Scan for the cell matching the given text and deliver its [x, y] coordinate at center. 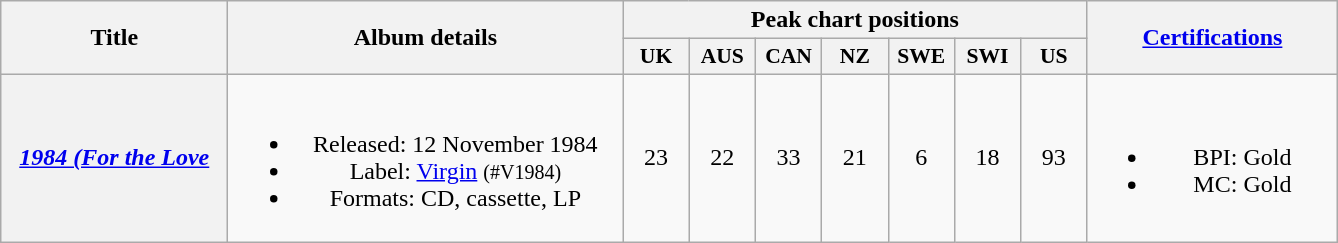
1984 (For the Love [114, 158]
Peak chart positions [855, 20]
22 [722, 158]
Title [114, 38]
21 [855, 158]
SWE [921, 57]
SWI [987, 57]
6 [921, 158]
93 [1054, 158]
18 [987, 158]
33 [788, 158]
UK [656, 57]
BPI: GoldMC: Gold [1212, 158]
Certifications [1212, 38]
NZ [855, 57]
CAN [788, 57]
Released: 12 November 1984Label: Virgin (#V1984)Formats: CD, cassette, LP [426, 158]
Album details [426, 38]
US [1054, 57]
23 [656, 158]
AUS [722, 57]
